Return the (x, y) coordinate for the center point of the cell that contains the specified text.  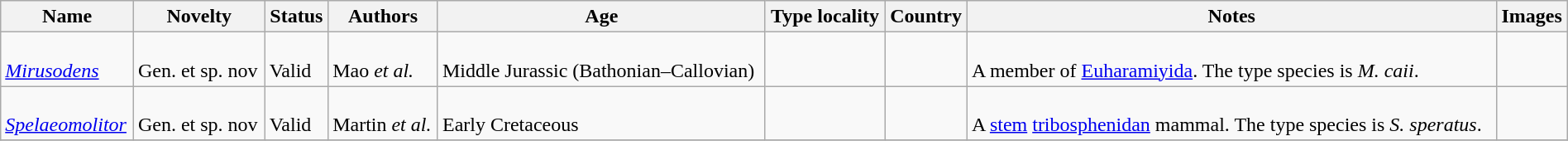
Images (1532, 17)
Type locality (825, 17)
Early Cretaceous (601, 113)
Spelaeomolitor (68, 113)
Novelty (198, 17)
Middle Jurassic (Bathonian–Callovian) (601, 60)
A member of Euharamiyida. The type species is M. caii. (1231, 60)
Name (68, 17)
Age (601, 17)
Status (296, 17)
Country (926, 17)
Authors (384, 17)
A stem tribosphenidan mammal. The type species is S. speratus. (1231, 113)
Martin et al. (384, 113)
Mirusodens (68, 60)
Notes (1231, 17)
Mao et al. (384, 60)
